Scan for the cell matching the given text and deliver its [X, Y] coordinate at center. 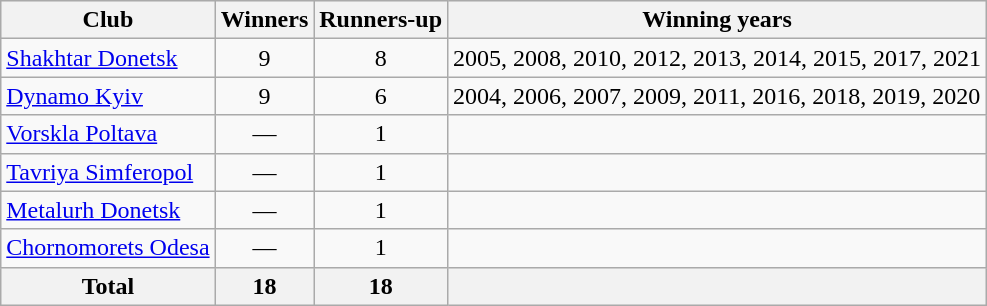
Metalurh Donetsk [108, 210]
8 [381, 58]
Runners-up [381, 20]
Winning years [718, 20]
2004, 2006, 2007, 2009, 2011, 2016, 2018, 2019, 2020 [718, 96]
6 [381, 96]
Chornomorets Odesa [108, 248]
Club [108, 20]
Winners [264, 20]
Dynamo Kyiv [108, 96]
Shakhtar Donetsk [108, 58]
2005, 2008, 2010, 2012, 2013, 2014, 2015, 2017, 2021 [718, 58]
Total [108, 286]
Vorskla Poltava [108, 134]
Tavriya Simferopol [108, 172]
